Search for the cell housing the specified text and yield its (X, Y) center coordinate. 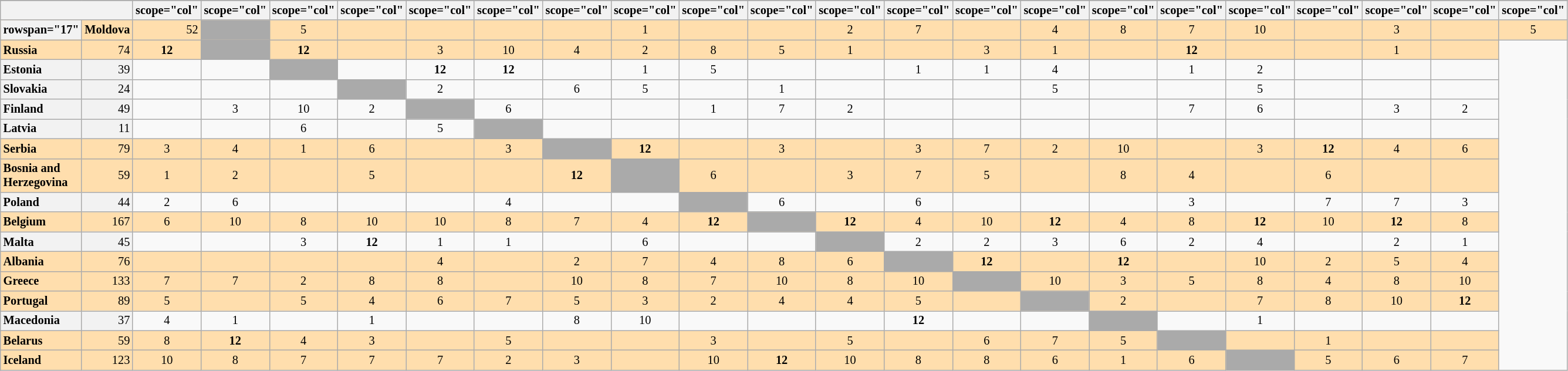
Bosnia and Herzegovina (41, 176)
49 (107, 109)
Belgium (41, 222)
24 (107, 89)
79 (107, 149)
Serbia (41, 149)
Estonia (41, 69)
Russia (41, 50)
Finland (41, 109)
133 (107, 281)
52 (167, 30)
Latvia (41, 129)
Belarus (41, 340)
89 (107, 301)
44 (107, 202)
45 (107, 242)
Macedonia (41, 321)
167 (107, 222)
11 (107, 129)
Poland (41, 202)
74 (107, 50)
Greece (41, 281)
Malta (41, 242)
123 (107, 360)
Iceland (41, 360)
Albania (41, 261)
76 (107, 261)
rowspan="17" (41, 30)
39 (107, 69)
Portugal (41, 301)
Moldova (107, 30)
Slovakia (41, 89)
37 (107, 321)
